Provide the [X, Y] coordinate of the cell's center where the given text is located.  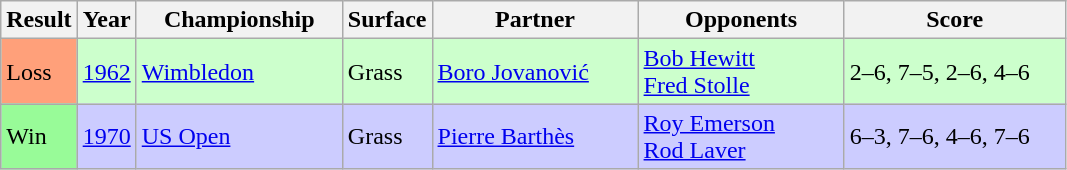
2–6, 7–5, 2–6, 4–6 [954, 72]
1962 [106, 72]
Score [954, 20]
1970 [106, 136]
Loss [39, 72]
Roy Emerson Rod Laver [741, 136]
Opponents [741, 20]
Year [106, 20]
US Open [239, 136]
Surface [387, 20]
Championship [239, 20]
Bob Hewitt Fred Stolle [741, 72]
Partner [535, 20]
6–3, 7–6, 4–6, 7–6 [954, 136]
Wimbledon [239, 72]
Win [39, 136]
Result [39, 20]
Pierre Barthès [535, 136]
Boro Jovanović [535, 72]
